Find where the given text appears and provide that cell's center as [x, y] coordinate. 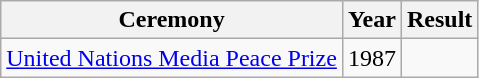
Year [372, 20]
Ceremony [172, 20]
United Nations Media Peace Prize [172, 58]
Result [439, 20]
1987 [372, 58]
